Extract the [x, y] coordinate from the center of the cell holding the provided text.  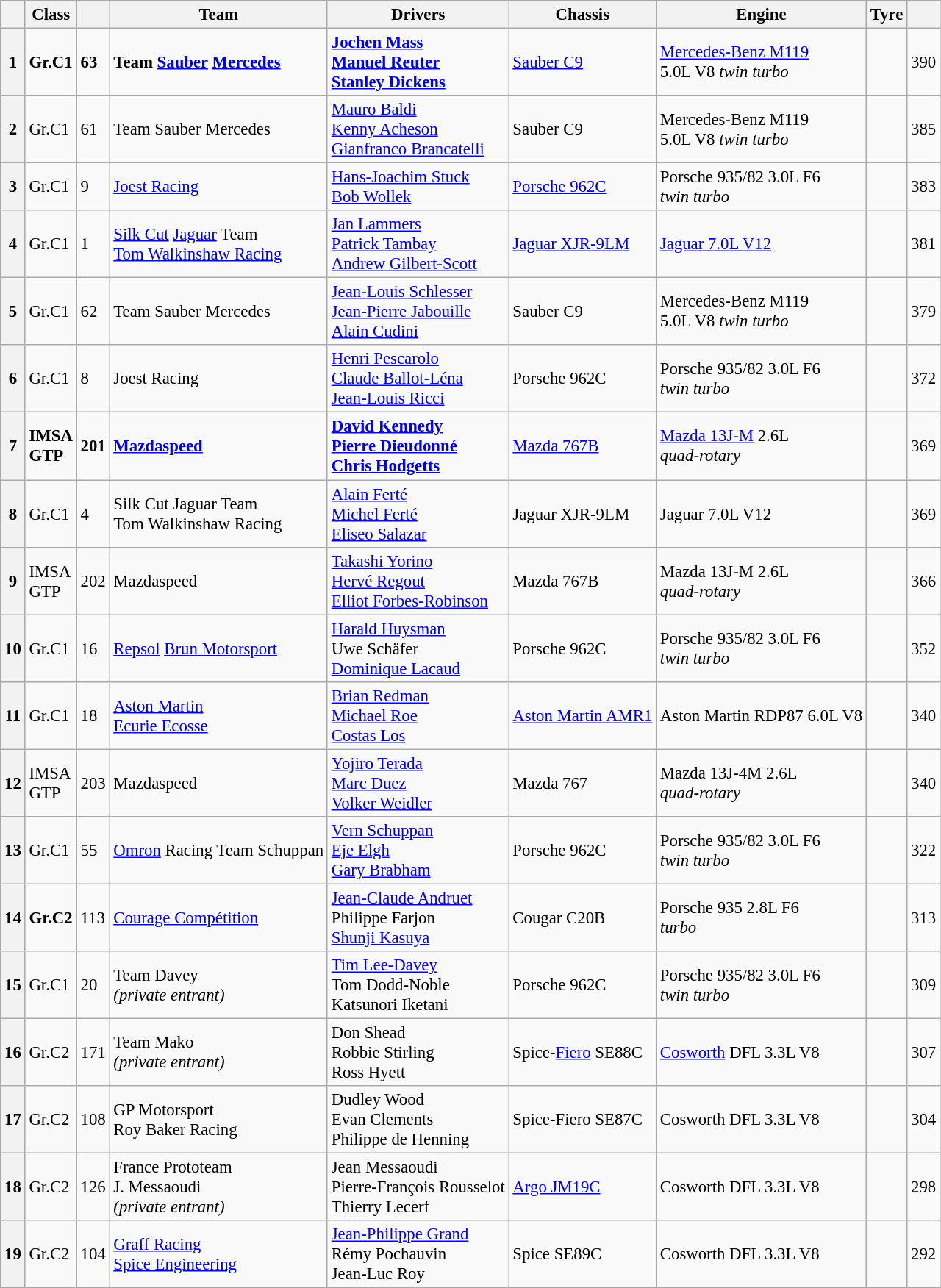
11 [13, 715]
Drivers [418, 15]
Aston Martin Ecurie Ecosse [218, 715]
385 [923, 129]
Takashi Yorino Hervé Regout Elliot Forbes-Robinson [418, 581]
55 [93, 851]
390 [923, 62]
Harald Huysman Uwe Schäfer Dominique Lacaud [418, 648]
Mercedes-Benz M119 5.0L V8 twin turbo [762, 62]
Class [51, 15]
14 [13, 917]
Porsche 935 2.8L F6 turbo [762, 917]
13 [13, 851]
Dudley Wood Evan Clements Philippe de Henning [418, 1120]
61 [93, 129]
Vern Schuppan Eje Elgh Gary Brabham [418, 851]
Hans-Joachim Stuck Bob Wollek [418, 187]
Mazda 767 [582, 783]
Aston Martin RDP87 6.0L V8 [762, 715]
7 [13, 446]
Spice-Fiero SE88C [582, 1052]
Don Shead Robbie Stirling Ross Hyett [418, 1052]
5 [13, 312]
313 [923, 917]
203 [93, 783]
201 [93, 446]
Jochen Mass Manuel Reuter Stanley Dickens [418, 62]
366 [923, 581]
12 [13, 783]
108 [93, 1120]
Jean-Claude Andruet Philippe Farjon Shunji Kasuya [418, 917]
379 [923, 312]
Alain Ferté Michel Ferté Eliseo Salazar [418, 514]
Yojiro Terada Marc Duez Volker Weidler [418, 783]
15 [13, 985]
Argo JM19C [582, 1187]
372 [923, 379]
GP Motorsport Roy Baker Racing [218, 1120]
Jean Messaoudi Pierre-François Rousselot Thierry Lecerf [418, 1187]
David Kennedy Pierre Dieudonné Chris Hodgetts [418, 446]
Chassis [582, 15]
113 [93, 917]
Aston Martin AMR1 [582, 715]
Graff RacingSpice Engineering [218, 1254]
Team [218, 15]
France Prototeam J. Messaoudi (private entrant) [218, 1187]
202 [93, 581]
Henri Pescarolo Claude Ballot-Léna Jean-Louis Ricci [418, 379]
Mazda 13J-4M 2.6L quad-rotary [762, 783]
19 [13, 1254]
62 [93, 312]
304 [923, 1120]
307 [923, 1052]
Spice-Fiero SE87C [582, 1120]
Engine [762, 15]
383 [923, 187]
Jean-Louis Schlesser Jean-Pierre Jabouille Alain Cudini [418, 312]
Brian Redman Michael Roe Costas Los [418, 715]
Jean-Philippe Grand Rémy Pochauvin Jean-Luc Roy [418, 1254]
6 [13, 379]
309 [923, 985]
3 [13, 187]
Cougar C20B [582, 917]
Repsol Brun Motorsport [218, 648]
2 [13, 129]
292 [923, 1254]
352 [923, 648]
Tim Lee-Davey Tom Dodd-Noble Katsunori Iketani [418, 985]
298 [923, 1187]
Team Mako(private entrant) [218, 1052]
Omron Racing Team Schuppan [218, 851]
381 [923, 244]
Jan Lammers Patrick Tambay Andrew Gilbert-Scott [418, 244]
Tyre [887, 15]
Team Davey(private entrant) [218, 985]
171 [93, 1052]
104 [93, 1254]
63 [93, 62]
Courage Compétition [218, 917]
10 [13, 648]
Spice SE89C [582, 1254]
322 [923, 851]
17 [13, 1120]
126 [93, 1187]
20 [93, 985]
Mauro Baldi Kenny Acheson Gianfranco Brancatelli [418, 129]
